From the cell containing the given text, extract its center point as [x, y] coordinate. 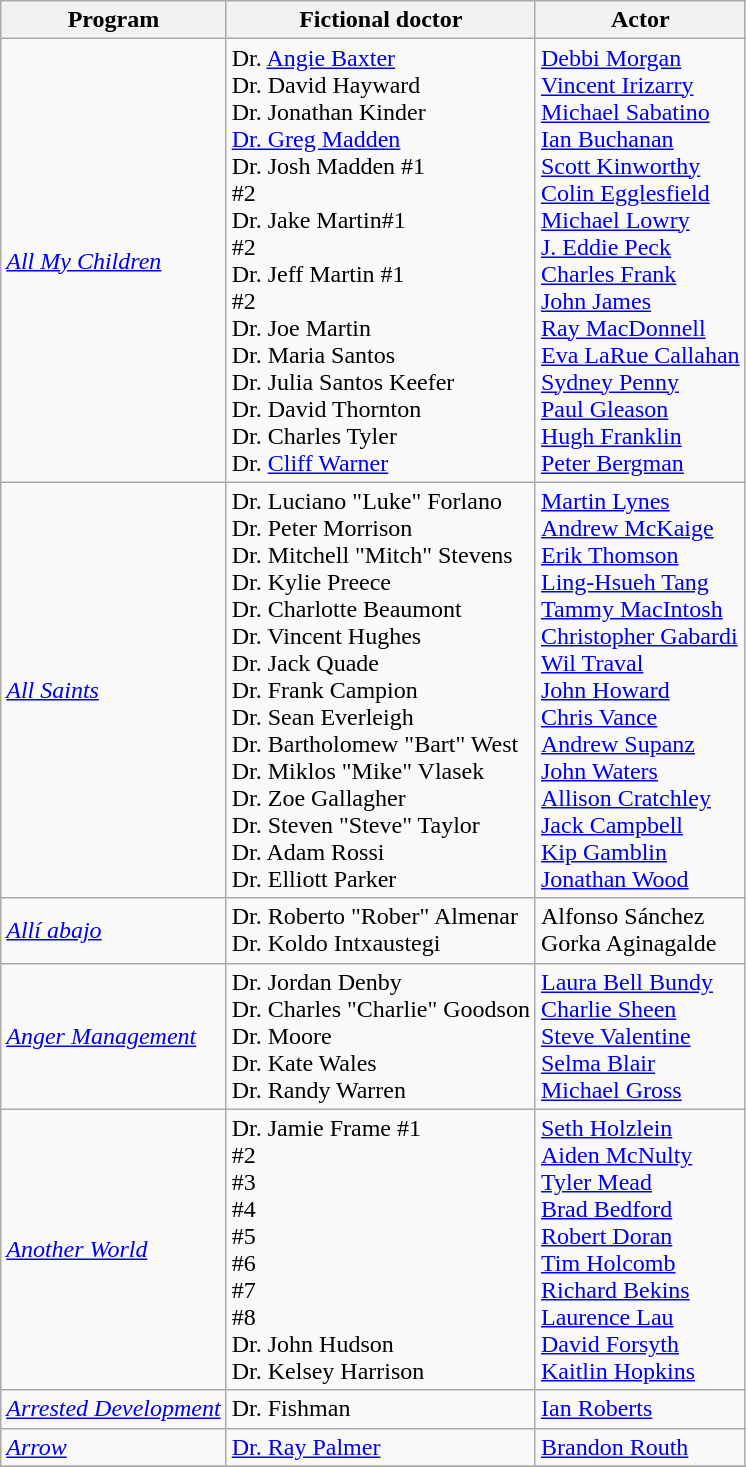
Dr. Jordan DenbyDr. Charles "Charlie" GoodsonDr. MooreDr. Kate WalesDr. Randy Warren [380, 1036]
Fictional doctor [380, 20]
Allí abajo [114, 930]
Dr. Fishman [380, 1409]
Dr. Ray Palmer [380, 1447]
Anger Management [114, 1036]
Seth HolzleinAiden McNultyTyler MeadBrad BedfordRobert DoranTim HolcombRichard BekinsLaurence LauDavid ForsythKaitlin Hopkins [640, 1250]
Dr. Roberto "Rober" AlmenarDr. Koldo Intxaustegi [380, 930]
Laura Bell BundyCharlie SheenSteve ValentineSelma BlairMichael Gross [640, 1036]
Actor [640, 20]
Alfonso SánchezGorka Aginagalde [640, 930]
All My Children [114, 260]
Dr. Jamie Frame #1#2#3#4#5#6#7#8Dr. John HudsonDr. Kelsey Harrison [380, 1250]
Another World [114, 1250]
Arrow [114, 1447]
All Saints [114, 690]
Ian Roberts [640, 1409]
Brandon Routh [640, 1447]
Program [114, 20]
Arrested Development [114, 1409]
